Pinpoint the cell where the given text exists, returning its [X, Y] midpoint coordinate. 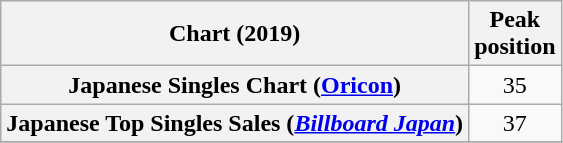
Japanese Singles Chart (Oricon) [235, 85]
35 [515, 85]
37 [515, 123]
Peakposition [515, 34]
Chart (2019) [235, 34]
Japanese Top Singles Sales (Billboard Japan) [235, 123]
